Locate the cell with the specified text and output its [x, y] center coordinate. 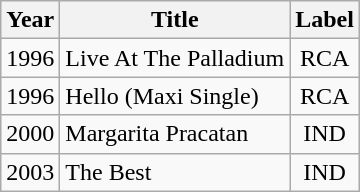
Hello (Maxi Single) [175, 96]
Live At The Palladium [175, 58]
2003 [30, 172]
Margarita Pracatan [175, 134]
2000 [30, 134]
Label [325, 20]
The Best [175, 172]
Year [30, 20]
Title [175, 20]
